Capture the cell that displays the provided text and extract its (X, Y) central coordinate. 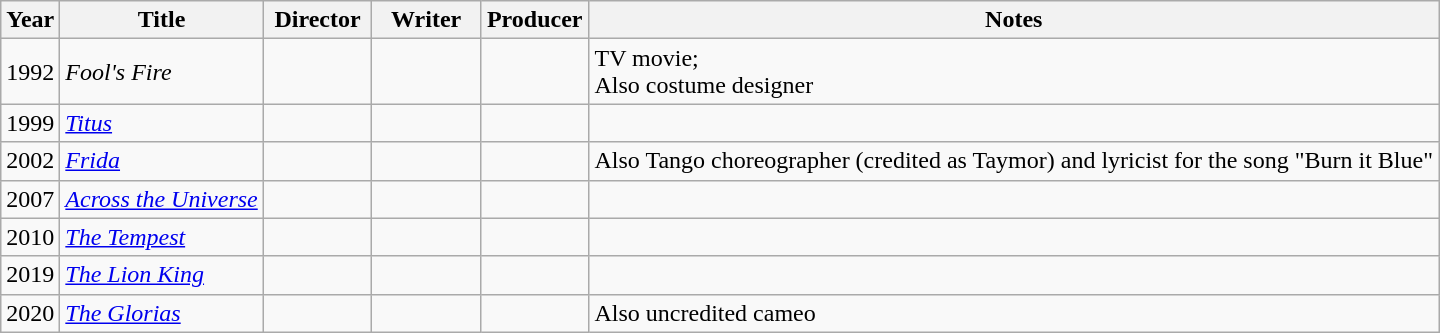
The Lion King (162, 275)
The Glorias (162, 313)
1992 (30, 72)
Also Tango choreographer (credited as Taymor) and lyricist for the song "Burn it Blue" (1014, 161)
Year (30, 20)
The Tempest (162, 237)
2010 (30, 237)
2002 (30, 161)
Director (318, 20)
Title (162, 20)
1999 (30, 123)
Also uncredited cameo (1014, 313)
Writer (426, 20)
Notes (1014, 20)
Across the Universe (162, 199)
Fool's Fire (162, 72)
2007 (30, 199)
Frida (162, 161)
TV movie;Also costume designer (1014, 72)
2019 (30, 275)
Titus (162, 123)
Producer (534, 20)
2020 (30, 313)
